Search for the cell housing the specified text and yield its (X, Y) center coordinate. 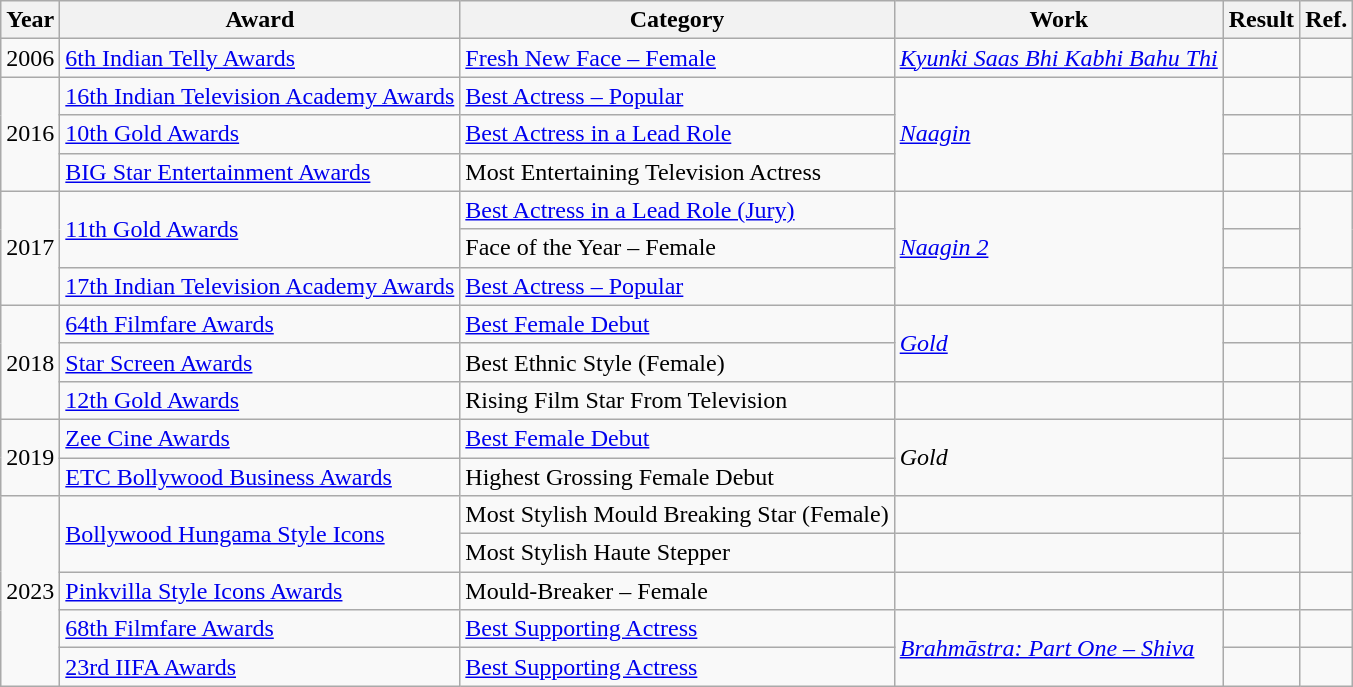
Brahmāstra: Part One – Shiva (1058, 648)
Naagin (1058, 134)
Face of the Year – Female (677, 248)
Work (1058, 20)
Award (260, 20)
Mould-Breaker – Female (677, 591)
68th Filmfare Awards (260, 629)
Result (1261, 20)
6th Indian Telly Awards (260, 58)
17th Indian Television Academy Awards (260, 286)
2006 (30, 58)
Ref. (1326, 20)
2016 (30, 134)
16th Indian Television Academy Awards (260, 96)
Year (30, 20)
Zee Cine Awards (260, 438)
Kyunki Saas Bhi Kabhi Bahu Thi (1058, 58)
Most Entertaining Television Actress (677, 172)
Bollywood Hungama Style Icons (260, 534)
23rd IIFA Awards (260, 667)
Star Screen Awards (260, 362)
Most Stylish Mould Breaking Star (Female) (677, 515)
Fresh New Face – Female (677, 58)
11th Gold Awards (260, 229)
10th Gold Awards (260, 134)
12th Gold Awards (260, 400)
2018 (30, 362)
Most Stylish Haute Stepper (677, 553)
Highest Grossing Female Debut (677, 477)
Best Actress in a Lead Role (677, 134)
2017 (30, 248)
2023 (30, 591)
ETC Bollywood Business Awards (260, 477)
Rising Film Star From Television (677, 400)
BIG Star Entertainment Awards (260, 172)
Best Ethnic Style (Female) (677, 362)
64th Filmfare Awards (260, 324)
Pinkvilla Style Icons Awards (260, 591)
2019 (30, 457)
Best Actress in a Lead Role (Jury) (677, 210)
Naagin 2 (1058, 248)
Category (677, 20)
